Return [x, y] of the center of cell containing provided text 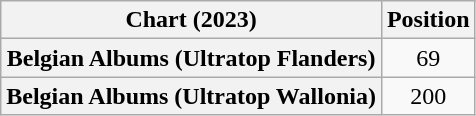
Position [428, 20]
Belgian Albums (Ultratop Wallonia) [192, 96]
200 [428, 96]
Belgian Albums (Ultratop Flanders) [192, 58]
69 [428, 58]
Chart (2023) [192, 20]
